Provide the [x, y] coordinate of the cell's center where the given text is located.  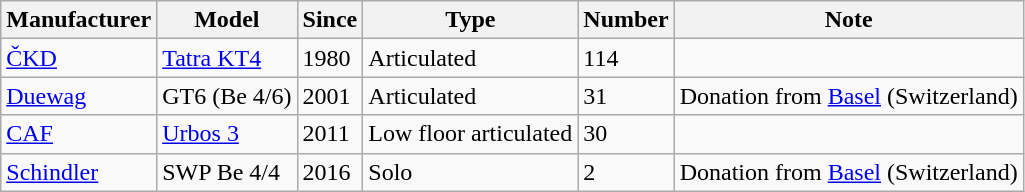
Number [626, 20]
30 [626, 134]
Schindler [79, 172]
CAF [79, 134]
Manufacturer [79, 20]
Since [330, 20]
Solo [470, 172]
Urbos 3 [227, 134]
Note [848, 20]
ČKD [79, 58]
SWP Be 4/4 [227, 172]
114 [626, 58]
Type [470, 20]
2016 [330, 172]
31 [626, 96]
GT6 (Be 4/6) [227, 96]
Duewag [79, 96]
2011 [330, 134]
2 [626, 172]
1980 [330, 58]
Model [227, 20]
Low floor articulated [470, 134]
Tatra KT4 [227, 58]
2001 [330, 96]
